Capture the cell that displays the provided text and extract its [x, y] central coordinate. 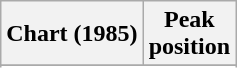
Chart (1985) [72, 34]
Peakposition [189, 34]
